Return the [X, Y] coordinate for the center point of the cell that contains the specified text.  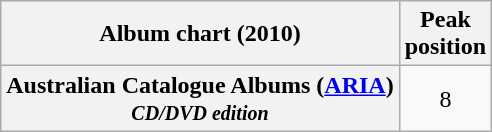
Australian Catalogue Albums (ARIA)CD/DVD edition [200, 98]
Peakposition [445, 34]
8 [445, 98]
Album chart (2010) [200, 34]
